Scan for the cell matching the given text and deliver its [x, y] coordinate at center. 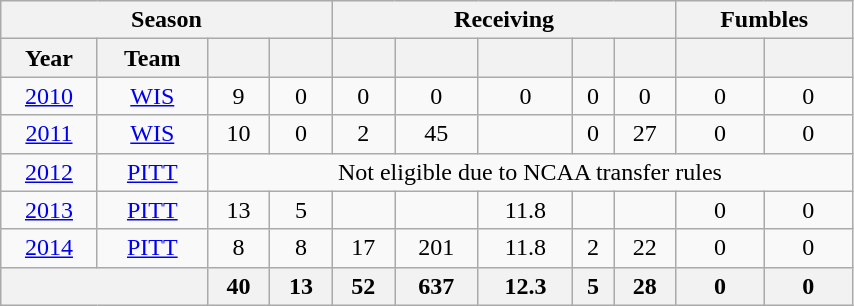
28 [645, 286]
52 [363, 286]
Season [166, 20]
10 [238, 134]
22 [645, 248]
Receiving [504, 20]
27 [645, 134]
17 [363, 248]
2013 [49, 210]
2012 [49, 172]
Fumbles [764, 20]
Not eligible due to NCAA transfer rules [530, 172]
2011 [49, 134]
45 [437, 134]
637 [437, 286]
Team [152, 58]
201 [437, 248]
9 [238, 96]
2010 [49, 96]
2014 [49, 248]
12.3 [525, 286]
40 [238, 286]
Year [49, 58]
